Determine the [x, y] coordinate at the center of the cell enclosing the given text.  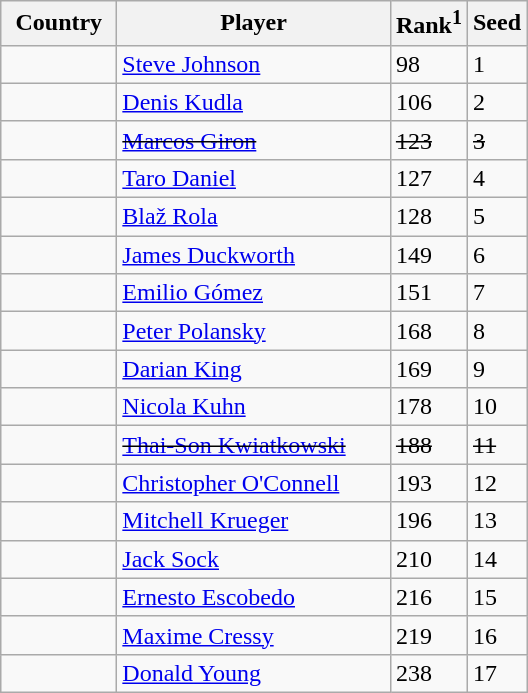
123 [428, 140]
3 [496, 140]
216 [428, 597]
1 [496, 64]
168 [428, 331]
Marcos Giron [254, 140]
178 [428, 407]
Steve Johnson [254, 64]
4 [496, 178]
Donald Young [254, 673]
238 [428, 673]
2 [496, 102]
188 [428, 445]
151 [428, 293]
Mitchell Krueger [254, 521]
8 [496, 331]
Christopher O'Connell [254, 483]
Thai-Son Kwiatkowski [254, 445]
10 [496, 407]
106 [428, 102]
5 [496, 217]
9 [496, 369]
193 [428, 483]
11 [496, 445]
7 [496, 293]
Player [254, 24]
15 [496, 597]
13 [496, 521]
Maxime Cressy [254, 635]
127 [428, 178]
Nicola Kuhn [254, 407]
149 [428, 255]
210 [428, 559]
169 [428, 369]
16 [496, 635]
James Duckworth [254, 255]
219 [428, 635]
Taro Daniel [254, 178]
Country [59, 24]
6 [496, 255]
Ernesto Escobedo [254, 597]
128 [428, 217]
12 [496, 483]
Blaž Rola [254, 217]
Rank1 [428, 24]
Emilio Gómez [254, 293]
Jack Sock [254, 559]
196 [428, 521]
Darian King [254, 369]
14 [496, 559]
17 [496, 673]
Denis Kudla [254, 102]
Seed [496, 24]
98 [428, 64]
Peter Polansky [254, 331]
